From the cell containing the given text, extract its center point as [X, Y] coordinate. 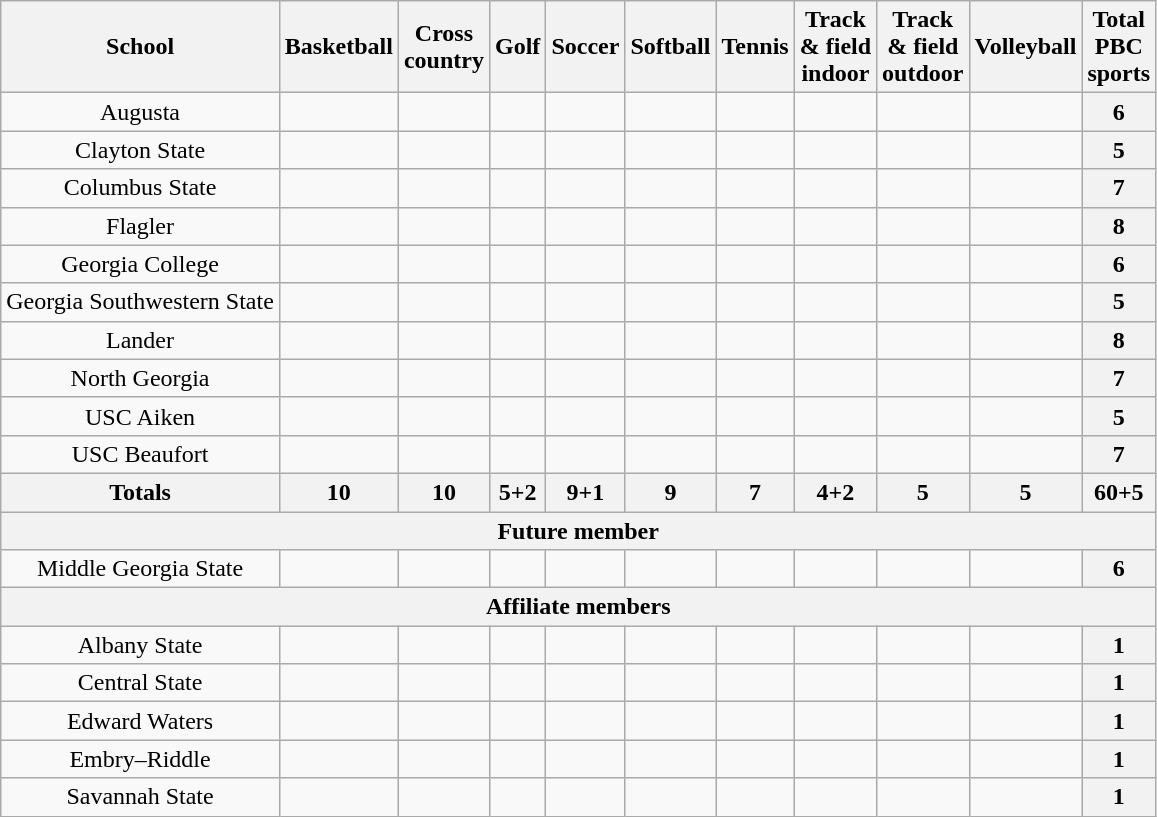
Central State [140, 683]
5+2 [517, 492]
Georgia Southwestern State [140, 302]
Totals [140, 492]
Crosscountry [444, 47]
Future member [578, 531]
Track& fieldindoor [835, 47]
North Georgia [140, 378]
Affiliate members [578, 607]
Augusta [140, 112]
Track& fieldoutdoor [923, 47]
Flagler [140, 226]
9+1 [586, 492]
Middle Georgia State [140, 569]
School [140, 47]
9 [670, 492]
Embry–Riddle [140, 759]
Clayton State [140, 150]
Columbus State [140, 188]
Georgia College [140, 264]
4+2 [835, 492]
60+5 [1119, 492]
Golf [517, 47]
USC Beaufort [140, 454]
USC Aiken [140, 416]
Tennis [755, 47]
Softball [670, 47]
Edward Waters [140, 721]
Soccer [586, 47]
Albany State [140, 645]
Basketball [338, 47]
Lander [140, 340]
TotalPBCsports [1119, 47]
Volleyball [1026, 47]
Savannah State [140, 797]
